Pinpoint the cell where the given text exists, returning its (x, y) midpoint coordinate. 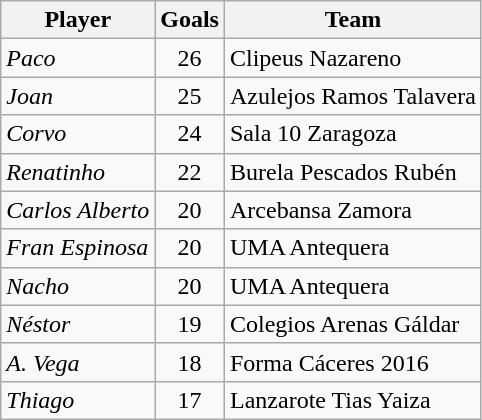
Thiago (78, 400)
17 (190, 400)
Arcebansa Zamora (352, 210)
Néstor (78, 324)
Player (78, 20)
Clipeus Nazareno (352, 58)
24 (190, 134)
Team (352, 20)
Sala 10 Zaragoza (352, 134)
Azulejos Ramos Talavera (352, 96)
22 (190, 172)
18 (190, 362)
26 (190, 58)
19 (190, 324)
Fran Espinosa (78, 248)
Colegios Arenas Gáldar (352, 324)
25 (190, 96)
Renatinho (78, 172)
Burela Pescados Rubén (352, 172)
Lanzarote Tias Yaiza (352, 400)
Paco (78, 58)
Carlos Alberto (78, 210)
Nacho (78, 286)
A. Vega (78, 362)
Goals (190, 20)
Joan (78, 96)
Corvo (78, 134)
Forma Cáceres 2016 (352, 362)
